Determine the [X, Y] coordinate at the center of the cell enclosing the given text.  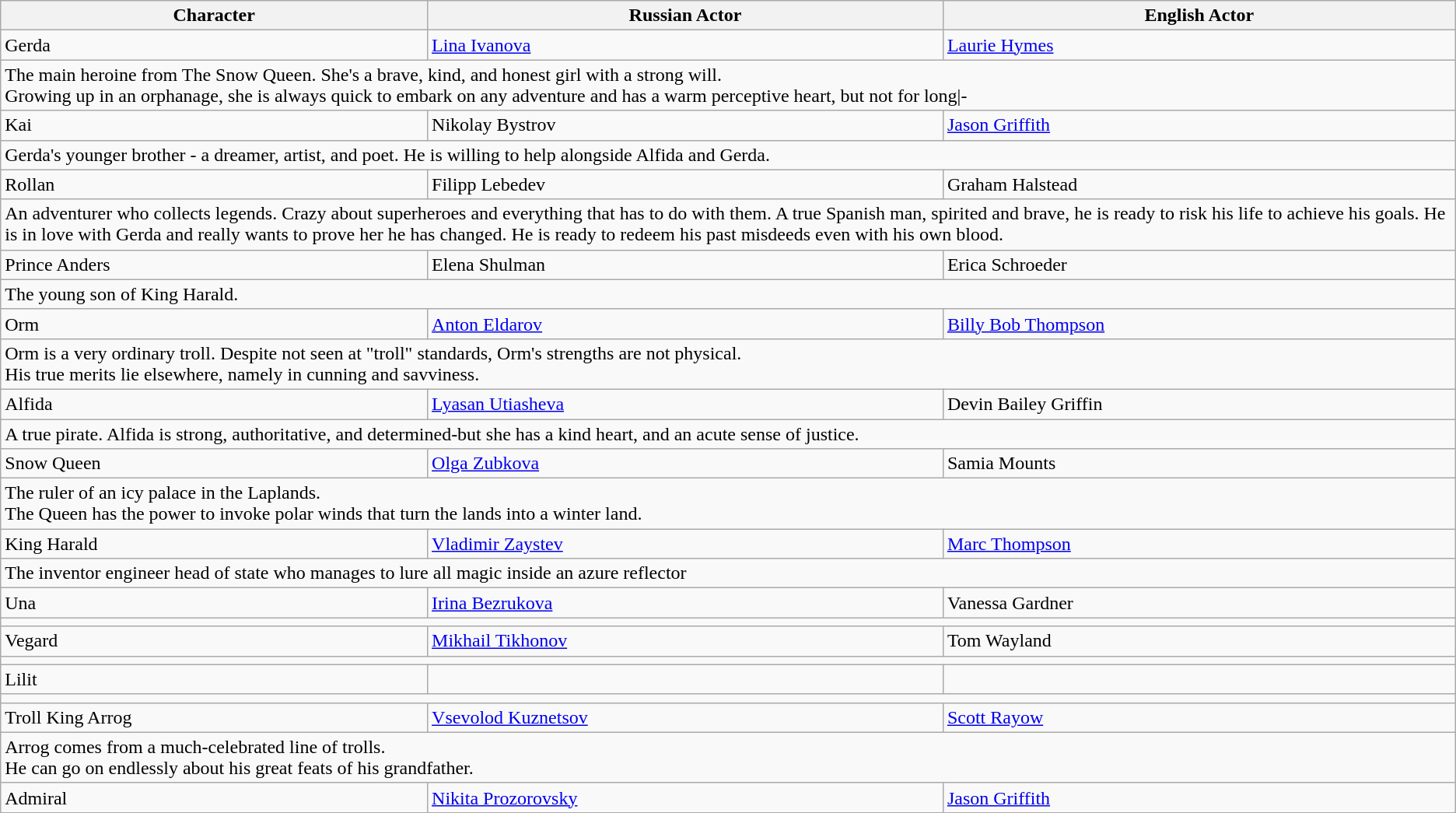
Anton Eldarov [686, 324]
Olga Zubkova [686, 464]
English Actor [1199, 16]
Admiral [215, 797]
Billy Bob Thompson [1199, 324]
Prince Anders [215, 265]
Vanessa Gardner [1199, 603]
Devin Bailey Griffin [1199, 404]
Erica Schroeder [1199, 265]
Lyasan Utiasheva [686, 404]
Filipp Lebedev [686, 184]
Samia Mounts [1199, 464]
Mikhail Tikhonov [686, 641]
Graham Halstead [1199, 184]
Laurie Hymes [1199, 45]
Alfida [215, 404]
Character [215, 16]
Lina Ivanova [686, 45]
Elena Shulman [686, 265]
Rollan [215, 184]
Vegard [215, 641]
Marc Thompson [1199, 544]
A true pirate. Alfida is strong, authoritative, and determined-but she has a kind heart, and an acute sense of justice. [728, 433]
Vladimir Zaystev [686, 544]
Russian Actor [686, 16]
Nikolay Bystrov [686, 125]
Arrog comes from a much-celebrated line of trolls.He can go on endlessly about his great feats of his grandfather. [728, 758]
Una [215, 603]
Troll King Arrog [215, 717]
The inventor engineer head of state who manages to lure all magic inside an azure reflector [728, 573]
Scott Rayow [1199, 717]
Gerda's younger brother - a dreamer, artist, and poet. He is willing to help alongside Alfida and Gerda. [728, 155]
Irina Bezrukova [686, 603]
The ruler of an icy palace in the Laplands.The Queen has the power to invoke polar winds that turn the lands into a winter land. [728, 504]
King Harald [215, 544]
Nikita Prozorovsky [686, 797]
Orm [215, 324]
Gerda [215, 45]
Lilit [215, 679]
Kai [215, 125]
The young son of King Harald. [728, 294]
Tom Wayland [1199, 641]
Snow Queen [215, 464]
Vsevolod Kuznetsov [686, 717]
